Scan for the cell matching the given text and deliver its [x, y] coordinate at center. 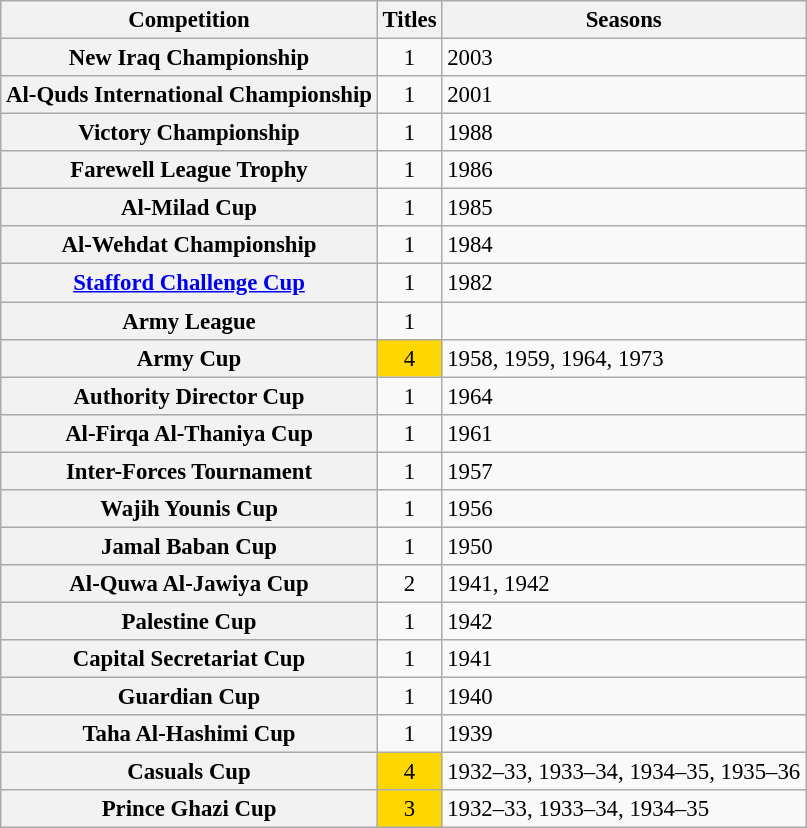
1984 [624, 245]
Al-Quds International Championship [189, 95]
1950 [624, 546]
Competition [189, 20]
1932–33, 1933–34, 1934–35, 1935–36 [624, 772]
Casuals Cup [189, 772]
2 [410, 584]
Army Cup [189, 358]
Al-Wehdat Championship [189, 245]
1986 [624, 170]
1956 [624, 509]
1941, 1942 [624, 584]
Al-Firqa Al-Thaniya Cup [189, 433]
1941 [624, 659]
2003 [624, 58]
Authority Director Cup [189, 396]
Palestine Cup [189, 621]
Al-Quwa Al-Jawiya Cup [189, 584]
1982 [624, 283]
1985 [624, 208]
Stafford Challenge Cup [189, 283]
1957 [624, 471]
1964 [624, 396]
Inter-Forces Tournament [189, 471]
1932–33, 1933–34, 1934–35 [624, 809]
Taha Al-Hashimi Cup [189, 734]
1961 [624, 433]
1940 [624, 697]
Seasons [624, 20]
1942 [624, 621]
1988 [624, 133]
Wajih Younis Cup [189, 509]
1958, 1959, 1964, 1973 [624, 358]
Guardian Cup [189, 697]
Al-Milad Cup [189, 208]
Prince Ghazi Cup [189, 809]
Army League [189, 321]
3 [410, 809]
2001 [624, 95]
Jamal Baban Cup [189, 546]
Capital Secretariat Cup [189, 659]
Farewell League Trophy [189, 170]
Titles [410, 20]
New Iraq Championship [189, 58]
1939 [624, 734]
Victory Championship [189, 133]
